For the text-containing cell, return its midpoint in (x, y) coordinate format. 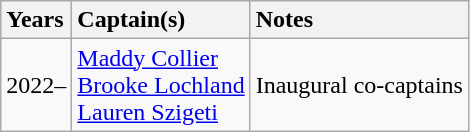
Captain(s) (161, 20)
Inaugural co-captains (359, 85)
Notes (359, 20)
Years (36, 20)
2022– (36, 85)
Maddy CollierBrooke LochlandLauren Szigeti (161, 85)
